Return [x, y] of the center of cell containing provided text 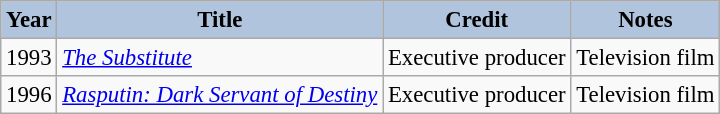
Credit [477, 20]
Year [29, 20]
Title [220, 20]
The Substitute [220, 58]
1993 [29, 58]
Notes [646, 20]
Rasputin: Dark Servant of Destiny [220, 95]
1996 [29, 95]
